Return the [x, y] coordinate for the center point of the cell that contains the specified text.  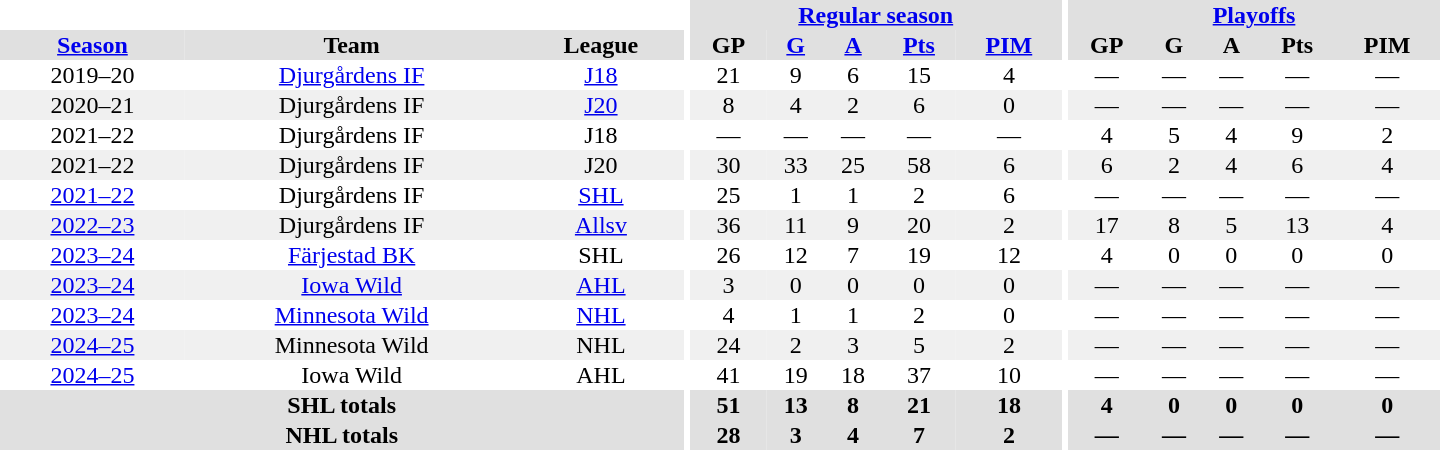
Team [352, 45]
15 [919, 75]
SHL totals [342, 405]
2022–23 [92, 225]
28 [728, 435]
33 [796, 165]
17 [1106, 225]
30 [728, 165]
Playoffs [1254, 15]
36 [728, 225]
Regular season [876, 15]
2019–20 [92, 75]
League [600, 45]
2020–21 [92, 105]
11 [796, 225]
Allsv [600, 225]
Färjestad BK [352, 255]
41 [728, 375]
37 [919, 375]
24 [728, 345]
51 [728, 405]
Season [92, 45]
26 [728, 255]
10 [1009, 375]
20 [919, 225]
NHL totals [342, 435]
58 [919, 165]
